Capture the cell that displays the provided text and extract its (x, y) central coordinate. 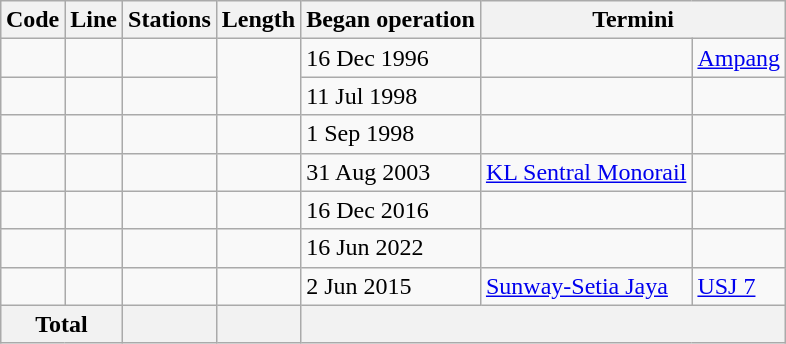
31 Aug 2003 (391, 172)
2 Jun 2015 (391, 286)
Began operation (391, 20)
16 Dec 2016 (391, 210)
16 Dec 1996 (391, 58)
Stations (170, 20)
Termini (632, 20)
11 Jul 1998 (391, 96)
KL Sentral Monorail (586, 172)
Line (94, 20)
Code (32, 20)
Ampang (739, 58)
16 Jun 2022 (391, 248)
1 Sep 1998 (391, 134)
USJ 7 (739, 286)
Total (61, 324)
Length (258, 20)
Sunway-Setia Jaya (586, 286)
